For the text-containing cell, return its midpoint in (x, y) coordinate format. 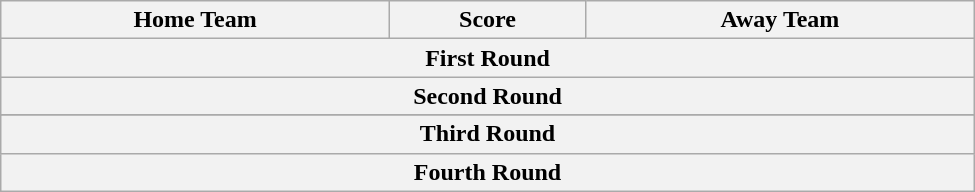
Third Round (488, 134)
Away Team (780, 20)
Home Team (196, 20)
Second Round (488, 96)
Fourth Round (488, 172)
Score (487, 20)
First Round (488, 58)
